Return [x, y] of the center of cell containing provided text 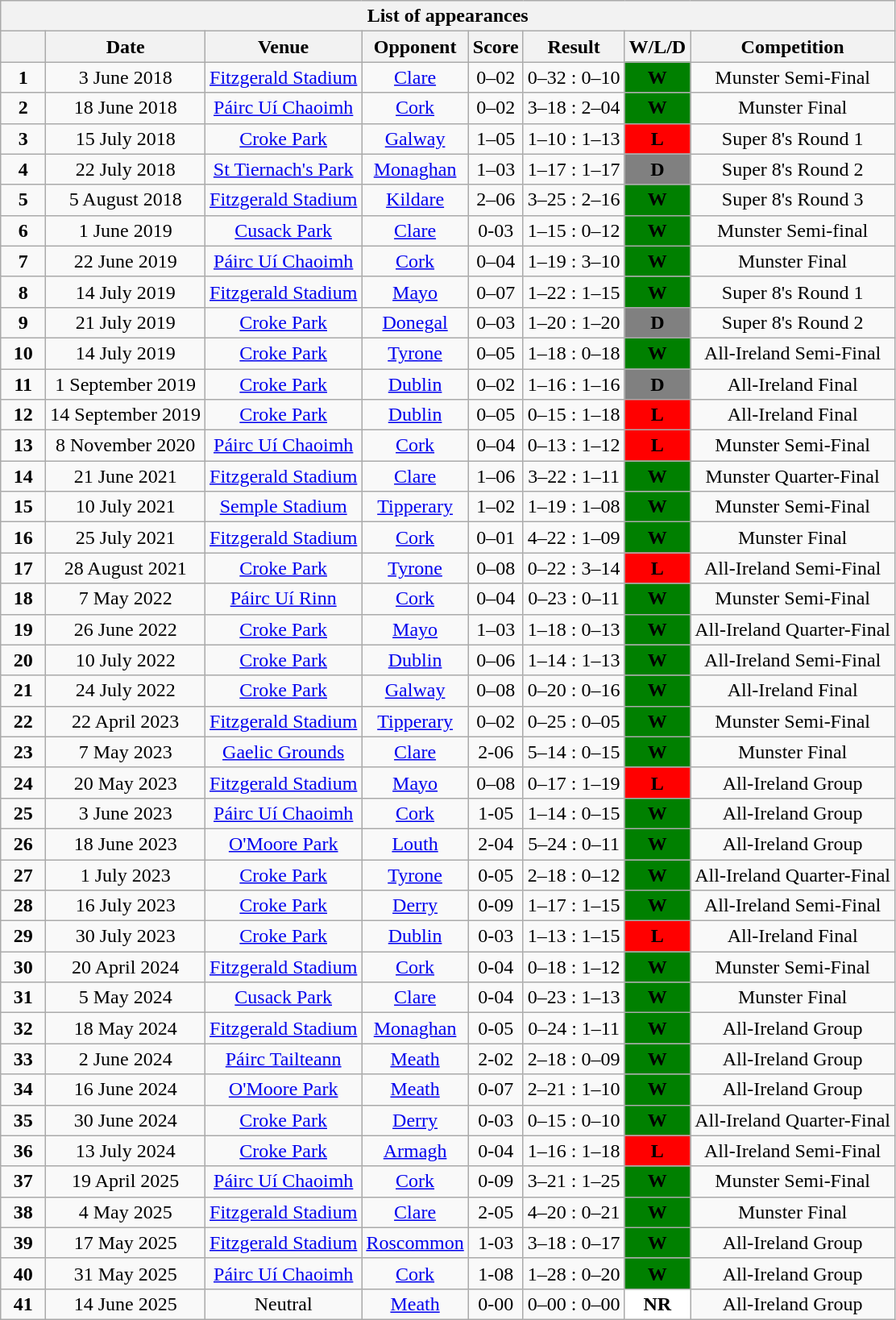
13 [23, 446]
1–16 : 1–16 [574, 384]
1–28 : 0–20 [574, 1273]
Date [126, 47]
7 May 2022 [126, 599]
1–17 : 1–15 [574, 906]
28 [23, 906]
39 [23, 1243]
41 [23, 1304]
18 May 2024 [126, 1028]
2 [23, 108]
37 [23, 1181]
38 [23, 1212]
4–22 : 1–09 [574, 538]
5–24 : 0–11 [574, 844]
0–15 : 1–18 [574, 415]
0–00 : 0–00 [574, 1304]
0–01 [496, 538]
1-03 [496, 1243]
Munster Semi-final [793, 230]
0–24 : 1–11 [574, 1028]
18 June 2023 [126, 844]
22 July 2018 [126, 169]
11 [23, 384]
2 June 2024 [126, 1059]
3 [23, 139]
20 [23, 660]
1 July 2023 [126, 874]
1–22 : 1–15 [574, 292]
1–16 : 1–18 [574, 1151]
12 [23, 415]
10 July 2021 [126, 507]
10 [23, 353]
31 [23, 998]
2–06 [496, 200]
0-07 [496, 1090]
3–25 : 2–16 [574, 200]
4 May 2025 [126, 1212]
3–18 : 2–04 [574, 108]
Score [496, 47]
1–14 : 0–15 [574, 813]
3–18 : 0–17 [574, 1243]
0–25 : 0–05 [574, 721]
16 July 2023 [126, 906]
W/L/D [657, 47]
1–02 [496, 507]
St Tiernach's Park [284, 169]
17 May 2025 [126, 1243]
1–18 : 0–18 [574, 353]
0–32 : 0–10 [574, 77]
1–15 : 0–12 [574, 230]
22 April 2023 [126, 721]
2-05 [496, 1212]
1 September 2019 [126, 384]
2–18 : 0–12 [574, 874]
2-02 [496, 1059]
15 [23, 507]
19 April 2025 [126, 1181]
Donegal [415, 322]
0–07 [496, 292]
1 [23, 77]
0–13 : 1–12 [574, 446]
Result [574, 47]
1–06 [496, 476]
Semple Stadium [284, 507]
1–19 : 3–10 [574, 261]
28 August 2021 [126, 568]
9 [23, 322]
1–17 : 1–17 [574, 169]
2-06 [496, 752]
Neutral [284, 1304]
40 [23, 1273]
2-04 [496, 844]
Louth [415, 844]
0–15 : 0–10 [574, 1120]
Páirc Uí Rinn [284, 599]
16 June 2024 [126, 1090]
29 [23, 936]
32 [23, 1028]
3–22 : 1–11 [574, 476]
14 [23, 476]
Opponent [415, 47]
21 [23, 691]
Roscommon [415, 1243]
16 [23, 538]
15 July 2018 [126, 139]
3–21 : 1–25 [574, 1181]
21 July 2019 [126, 322]
21 June 2021 [126, 476]
24 [23, 782]
Kildare [415, 200]
7 May 2023 [126, 752]
Competition [793, 47]
10 July 2022 [126, 660]
0–23 : 0–11 [574, 599]
30 [23, 967]
Páirc Tailteann [284, 1059]
7 [23, 261]
1–20 : 1–20 [574, 322]
35 [23, 1120]
6 [23, 230]
0–22 : 3–14 [574, 568]
5–14 : 0–15 [574, 752]
3 June 2023 [126, 813]
0–06 [496, 660]
24 July 2022 [126, 691]
0–23 : 1–13 [574, 998]
30 July 2023 [126, 936]
2–21 : 1–10 [574, 1090]
5 August 2018 [126, 200]
8 [23, 292]
33 [23, 1059]
2–18 : 0–09 [574, 1059]
4 [23, 169]
0-00 [496, 1304]
26 [23, 844]
1–19 : 1–08 [574, 507]
0–17 : 1–19 [574, 782]
18 [23, 599]
NR [657, 1304]
0–20 : 0–16 [574, 691]
0–03 [496, 322]
23 [23, 752]
1-08 [496, 1273]
1 June 2019 [126, 230]
3 June 2018 [126, 77]
Super 8's Round 3 [793, 200]
List of appearances [448, 16]
14 September 2019 [126, 415]
5 May 2024 [126, 998]
30 June 2024 [126, 1120]
27 [23, 874]
19 [23, 629]
Gaelic Grounds [284, 752]
0–18 : 1–12 [574, 967]
17 [23, 568]
4–20 : 0–21 [574, 1212]
1–14 : 1–13 [574, 660]
20 May 2023 [126, 782]
1–05 [496, 139]
1–13 : 1–15 [574, 936]
1-05 [496, 813]
34 [23, 1090]
18 June 2018 [126, 108]
36 [23, 1151]
13 July 2024 [126, 1151]
8 November 2020 [126, 446]
1–18 : 0–13 [574, 629]
14 June 2025 [126, 1304]
25 [23, 813]
22 [23, 721]
22 June 2019 [126, 261]
25 July 2021 [126, 538]
Venue [284, 47]
20 April 2024 [126, 967]
Armagh [415, 1151]
5 [23, 200]
26 June 2022 [126, 629]
31 May 2025 [126, 1273]
Munster Quarter-Final [793, 476]
1–10 : 1–13 [574, 139]
